Identify which cell holds the provided text, then report its (x, y) central coordinate. 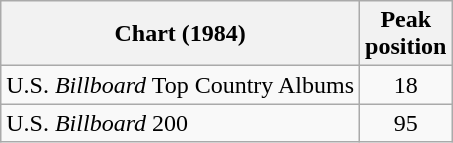
18 (406, 85)
U.S. Billboard 200 (180, 123)
U.S. Billboard Top Country Albums (180, 85)
Peakposition (406, 34)
Chart (1984) (180, 34)
95 (406, 123)
